Scan for the cell matching the given text and deliver its (x, y) coordinate at center. 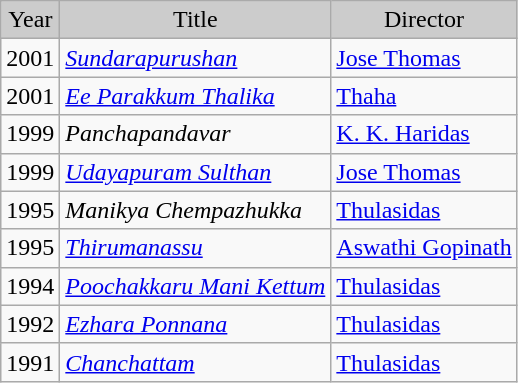
K. K. Haridas (424, 134)
1992 (30, 324)
Chanchattam (196, 362)
Ee Parakkum Thalika (196, 96)
Thaha (424, 96)
Manikya Chempazhukka (196, 210)
Year (30, 20)
Poochakkaru Mani Kettum (196, 286)
Thirumanassu (196, 248)
1991 (30, 362)
Sundarapurushan (196, 58)
Aswathi Gopinath (424, 248)
Udayapuram Sulthan (196, 172)
Director (424, 20)
Title (196, 20)
Ezhara Ponnana (196, 324)
1994 (30, 286)
Panchapandavar (196, 134)
